From the cell containing the given text, extract its center point as (X, Y) coordinate. 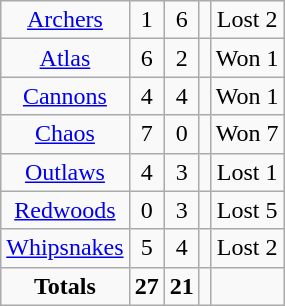
Chaos (65, 134)
Whipsnakes (65, 248)
27 (146, 286)
Outlaws (65, 172)
Lost 1 (247, 172)
Cannons (65, 96)
7 (146, 134)
Won 7 (247, 134)
1 (146, 20)
Lost 5 (247, 210)
Redwoods (65, 210)
Totals (65, 286)
5 (146, 248)
2 (182, 58)
21 (182, 286)
Atlas (65, 58)
Archers (65, 20)
